Provide the (x, y) coordinate of the cell's center where the given text is located.  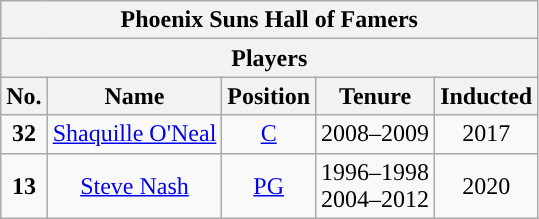
13 (24, 186)
Tenure (376, 96)
PG (269, 186)
No. (24, 96)
2008–2009 (376, 134)
32 (24, 134)
Players (270, 58)
Phoenix Suns Hall of Famers (270, 20)
Position (269, 96)
1996–19982004–2012 (376, 186)
Inducted (486, 96)
Name (134, 96)
C (269, 134)
2020 (486, 186)
Shaquille O'Neal (134, 134)
Steve Nash (134, 186)
2017 (486, 134)
